Identify which cell holds the provided text, then report its (x, y) central coordinate. 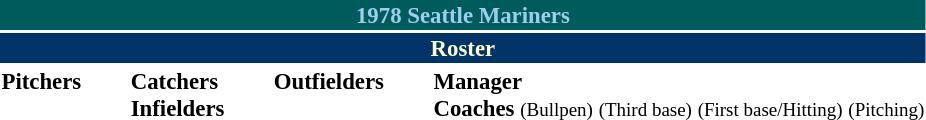
1978 Seattle Mariners (463, 15)
Roster (463, 48)
